Determine the [x, y] coordinate at the center of the cell enclosing the given text.  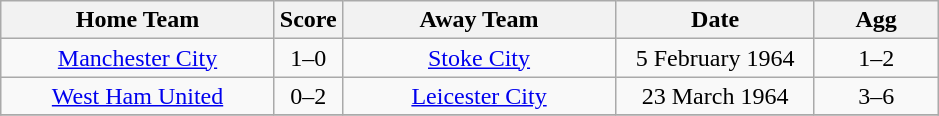
Away Team [479, 20]
Date [716, 20]
23 March 1964 [716, 96]
5 February 1964 [716, 58]
West Ham United [138, 96]
Stoke City [479, 58]
Leicester City [479, 96]
3–6 [876, 96]
Manchester City [138, 58]
Agg [876, 20]
1–2 [876, 58]
0–2 [308, 96]
Home Team [138, 20]
1–0 [308, 58]
Score [308, 20]
